Return the (X, Y) coordinate for the center point of the cell that contains the specified text.  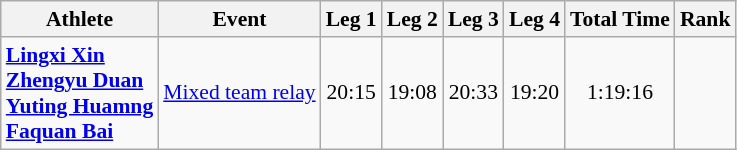
20:15 (352, 93)
Mixed team relay (239, 93)
20:33 (474, 93)
Leg 2 (412, 19)
Lingxi XinZhengyu DuanYuting HuamngFaquan Bai (80, 93)
Leg 3 (474, 19)
Total Time (620, 19)
Athlete (80, 19)
Rank (706, 19)
Event (239, 19)
19:20 (534, 93)
1:19:16 (620, 93)
Leg 4 (534, 19)
19:08 (412, 93)
Leg 1 (352, 19)
